Determine the (X, Y) coordinate at the center of the cell enclosing the given text.  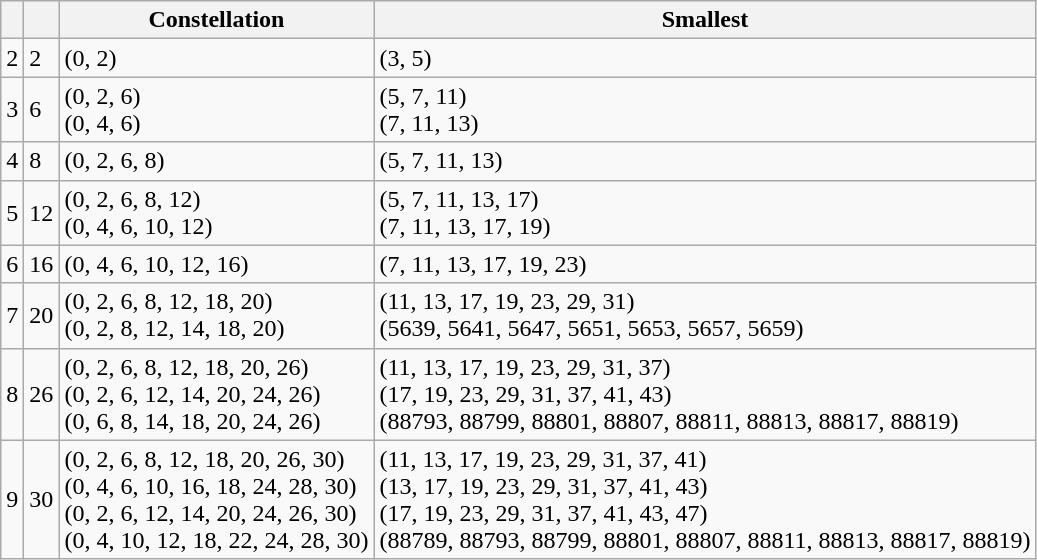
(0, 2) (216, 58)
(0, 2, 6)(0, 4, 6) (216, 110)
(0, 4, 6, 10, 12, 16) (216, 264)
(3, 5) (705, 58)
(5, 7, 11, 13, 17)(7, 11, 13, 17, 19) (705, 212)
Constellation (216, 20)
30 (42, 500)
7 (12, 316)
12 (42, 212)
(0, 2, 6, 8, 12)(0, 4, 6, 10, 12) (216, 212)
(11, 13, 17, 19, 23, 29, 31, 37)(17, 19, 23, 29, 31, 37, 41, 43)(88793, 88799, 88801, 88807, 88811, 88813, 88817, 88819) (705, 394)
(11, 13, 17, 19, 23, 29, 31)(5639, 5641, 5647, 5651, 5653, 5657, 5659) (705, 316)
(0, 2, 6, 8, 12, 18, 20)(0, 2, 8, 12, 14, 18, 20) (216, 316)
Smallest (705, 20)
(5, 7, 11)(7, 11, 13) (705, 110)
(0, 2, 6, 8, 12, 18, 20, 26, 30)(0, 4, 6, 10, 16, 18, 24, 28, 30)(0, 2, 6, 12, 14, 20, 24, 26, 30)(0, 4, 10, 12, 18, 22, 24, 28, 30) (216, 500)
26 (42, 394)
(0, 2, 6, 8, 12, 18, 20, 26)(0, 2, 6, 12, 14, 20, 24, 26)(0, 6, 8, 14, 18, 20, 24, 26) (216, 394)
(5, 7, 11, 13) (705, 161)
(7, 11, 13, 17, 19, 23) (705, 264)
5 (12, 212)
9 (12, 500)
20 (42, 316)
(0, 2, 6, 8) (216, 161)
16 (42, 264)
3 (12, 110)
4 (12, 161)
